Determine the [X, Y] coordinate at the center of the cell enclosing the given text.  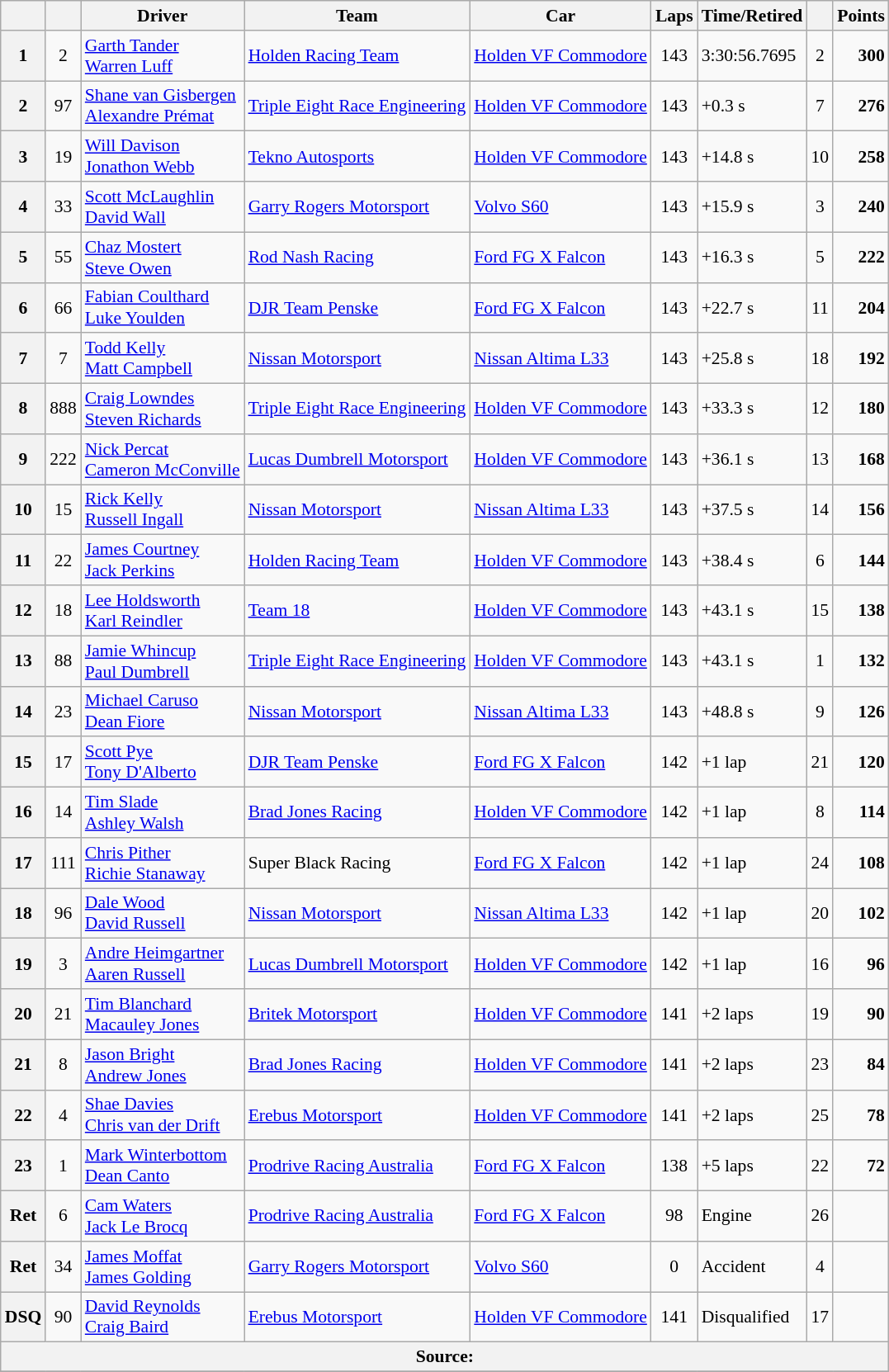
Engine [753, 1217]
Britek Motorsport [357, 1014]
Dale Wood David Russell [163, 913]
Driver [163, 16]
+16.3 s [753, 258]
258 [861, 157]
Points [861, 16]
240 [861, 206]
Scott Pye Tony D'Alberto [163, 763]
180 [861, 409]
Fabian Coulthard Luke Youlden [163, 307]
+22.7 s [753, 307]
+37.5 s [753, 510]
108 [861, 863]
Tim Slade Ashley Walsh [163, 812]
111 [63, 863]
168 [861, 459]
Todd Kelly Matt Campbell [163, 358]
888 [63, 409]
Time/Retired [753, 16]
Shae Davies Chris van der Drift [163, 1114]
Garth Tander Warren Luff [163, 56]
88 [63, 660]
Scott McLaughlin David Wall [163, 206]
DSQ [23, 1318]
Nick Percat Cameron McConville [163, 459]
Craig Lowndes Steven Richards [163, 409]
Jamie Whincup Paul Dumbrell [163, 660]
Rick Kelly Russell Ingall [163, 510]
Jason Bright Andrew Jones [163, 1065]
Will Davison Jonathon Webb [163, 157]
72 [861, 1166]
Chris Pither Richie Stanaway [163, 863]
Accident [753, 1266]
Super Black Racing [357, 863]
Source: [445, 1357]
78 [861, 1114]
+25.8 s [753, 358]
126 [861, 712]
Andre Heimgartner Aaren Russell [163, 964]
66 [63, 307]
Chaz Mostert Steve Owen [163, 258]
276 [861, 106]
300 [861, 56]
+38.4 s [753, 560]
3:30:56.7695 [753, 56]
Mark Winterbottom Dean Canto [163, 1166]
34 [63, 1266]
98 [674, 1217]
132 [861, 660]
Team 18 [357, 611]
156 [861, 510]
144 [861, 560]
+0.3 s [753, 106]
192 [861, 358]
55 [63, 258]
+5 laps [753, 1166]
Laps [674, 16]
Shane van Gisbergen Alexandre Prémat [163, 106]
Car [560, 16]
+15.9 s [753, 206]
0 [674, 1266]
Rod Nash Racing [357, 258]
Lee Holdsworth Karl Reindler [163, 611]
James Courtney Jack Perkins [163, 560]
+36.1 s [753, 459]
25 [820, 1114]
26 [820, 1217]
204 [861, 307]
+33.3 s [753, 409]
84 [861, 1065]
114 [861, 812]
Disqualified [753, 1318]
Michael Caruso Dean Fiore [163, 712]
97 [63, 106]
James Moffat James Golding [163, 1266]
24 [820, 863]
David Reynolds Craig Baird [163, 1318]
Cam Waters Jack Le Brocq [163, 1217]
33 [63, 206]
+48.8 s [753, 712]
102 [861, 913]
+14.8 s [753, 157]
Tim Blanchard Macauley Jones [163, 1014]
Team [357, 16]
Tekno Autosports [357, 157]
120 [861, 763]
